Return the (X, Y) coordinate for the center point of the cell that contains the specified text.  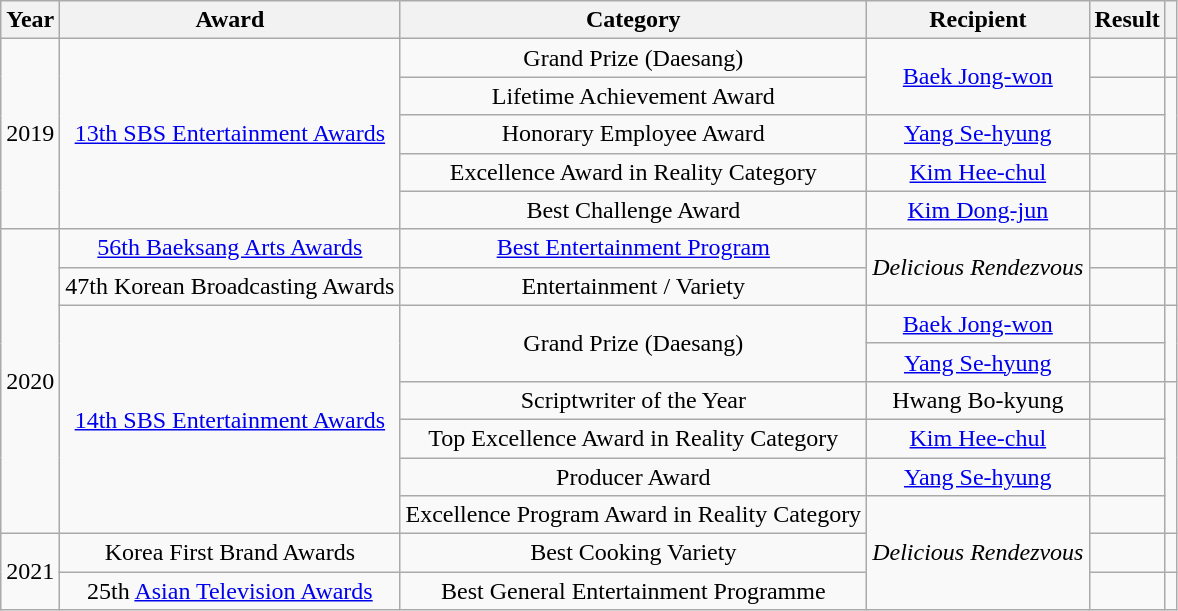
Category (634, 20)
Kim Dong-jun (978, 210)
Best Cooking Variety (634, 553)
Scriptwriter of the Year (634, 400)
56th Baeksang Arts Awards (230, 248)
Top Excellence Award in Reality Category (634, 438)
47th Korean Broadcasting Awards (230, 286)
Excellence Program Award in Reality Category (634, 515)
Year (30, 20)
Producer Award (634, 477)
25th Asian Television Awards (230, 591)
Best General Entertainment Programme (634, 591)
Korea First Brand Awards (230, 553)
2020 (30, 381)
2021 (30, 572)
Excellence Award in Reality Category (634, 172)
Result (1127, 20)
Entertainment / Variety (634, 286)
Award (230, 20)
Best Entertainment Program (634, 248)
Recipient (978, 20)
13th SBS Entertainment Awards (230, 134)
Honorary Employee Award (634, 134)
2019 (30, 134)
14th SBS Entertainment Awards (230, 419)
Lifetime Achievement Award (634, 96)
Hwang Bo-kyung (978, 400)
Best Challenge Award (634, 210)
